Find where the given text appears and provide that cell's center as [x, y] coordinate. 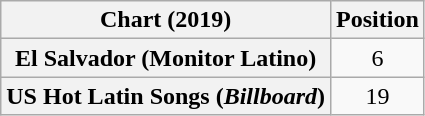
US Hot Latin Songs (Billboard) [166, 96]
6 [378, 58]
El Salvador (Monitor Latino) [166, 58]
Position [378, 20]
19 [378, 96]
Chart (2019) [166, 20]
